Output the (x, y) coordinate of the center of the cell containing the given text.  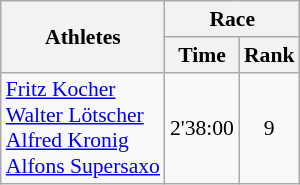
9 (270, 128)
Rank (270, 55)
Fritz KocherWalter LötscherAlfred KronigAlfons Supersaxo (83, 128)
Race (232, 19)
2'38:00 (202, 128)
Athletes (83, 36)
Time (202, 55)
